Determine the [X, Y] coordinate at the center of the cell enclosing the given text.  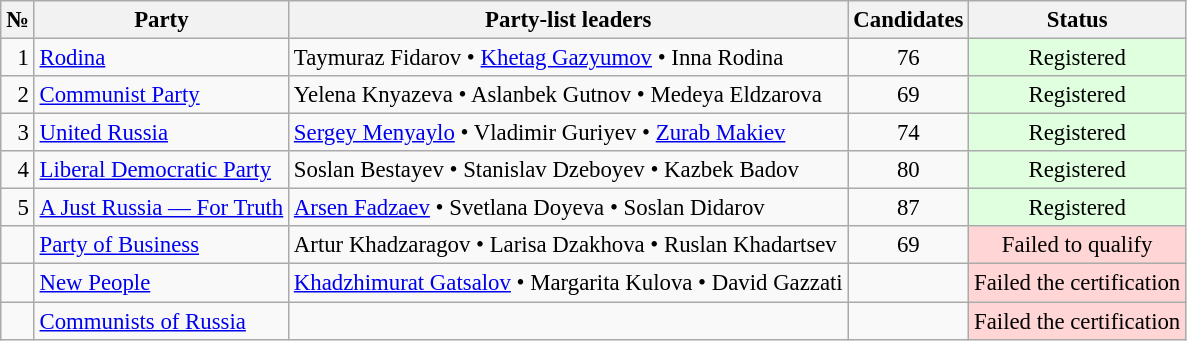
Candidates [908, 20]
Rodina [161, 58]
80 [908, 170]
Sergey Menyaylo • Vladimir Guriyev • Zurab Makiev [568, 133]
1 [18, 58]
4 [18, 170]
United Russia [161, 133]
Status [1078, 20]
76 [908, 58]
Liberal Democratic Party [161, 170]
5 [18, 208]
Failed to qualify [1078, 245]
Communist Party [161, 95]
Soslan Bestayev • Stanislav Dzeboyev • Kazbek Badov [568, 170]
Communists of Russia [161, 321]
Yelena Knyazeva • Aslanbek Gutnov • Medeya Eldzarova [568, 95]
Artur Khadzaragov • Larisa Dzakhova • Ruslan Khadartsev [568, 245]
Party of Business [161, 245]
74 [908, 133]
Party-list leaders [568, 20]
2 [18, 95]
Taymuraz Fidarov • Khetag Gazyumov • Inna Rodina [568, 58]
Party [161, 20]
№ [18, 20]
87 [908, 208]
New People [161, 283]
Arsen Fadzaev • Svetlana Doyeva • Soslan Didarov [568, 208]
3 [18, 133]
Khadzhimurat Gatsalov • Margarita Kulova • David Gazzati [568, 283]
A Just Russia — For Truth [161, 208]
